From the cell containing the given text, extract its center point as [X, Y] coordinate. 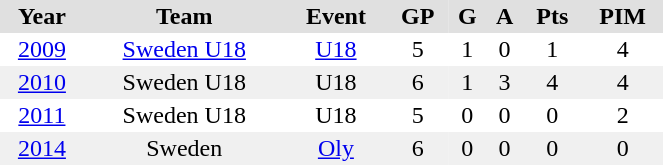
2014 [42, 148]
G [467, 16]
Team [184, 16]
2011 [42, 116]
Event [336, 16]
3 [504, 82]
4 [552, 82]
2010 [42, 82]
Year [42, 16]
Oly [336, 148]
A [504, 16]
GP [418, 16]
2009 [42, 50]
Pts [552, 16]
Sweden [184, 148]
